Output the [x, y] coordinate of the center of the cell containing the given text.  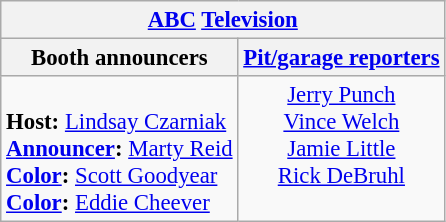
Jerry PunchVince WelchJamie LittleRick DeBruhl [342, 149]
Host: Lindsay Czarniak Announcer: Marty Reid Color: Scott Goodyear Color: Eddie Cheever [120, 149]
Booth announcers [120, 58]
ABC Television [223, 20]
Pit/garage reporters [342, 58]
